Identify which cell holds the provided text, then report its (x, y) central coordinate. 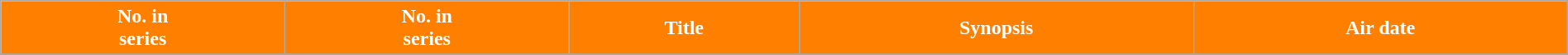
Air date (1380, 28)
Synopsis (996, 28)
Title (684, 28)
